From the cell containing the given text, extract its center point as [x, y] coordinate. 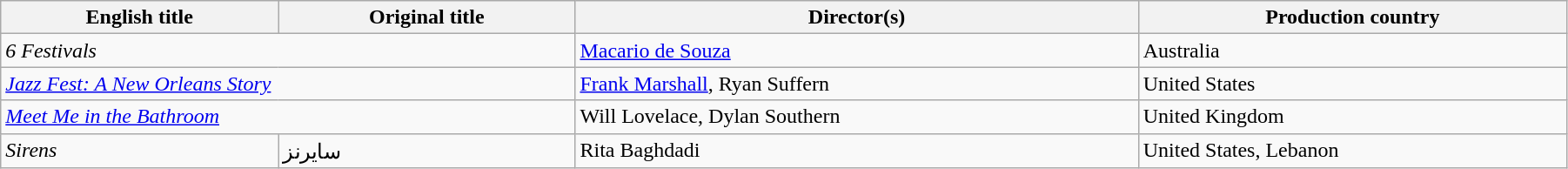
Frank Marshall, Ryan Suffern [856, 84]
English title [139, 17]
6 Festivals [288, 51]
United States, Lebanon [1352, 151]
United States [1352, 84]
Meet Me in the Bathroom [288, 117]
Macario de Souza [856, 51]
Sirens [139, 151]
United Kingdom [1352, 117]
Australia [1352, 51]
Original title [426, 17]
سايرنز [426, 151]
Jazz Fest: A New Orleans Story [288, 84]
Production country [1352, 17]
Director(s) [856, 17]
Rita Baghdadi [856, 151]
Will Lovelace, Dylan Southern [856, 117]
